Extract the (X, Y) coordinate from the center of the cell holding the provided text.  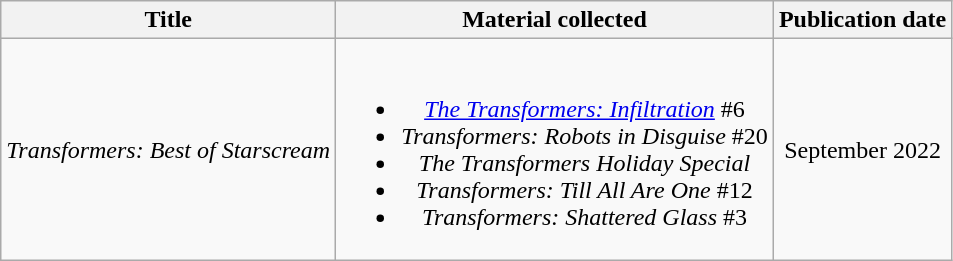
Publication date (862, 20)
September 2022 (862, 150)
Material collected (555, 20)
Transformers: Best of Starscream (168, 150)
Title (168, 20)
